Provide the (x, y) coordinate of the cell's center where the given text is located.  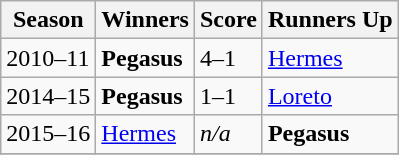
Runners Up (330, 20)
Loreto (330, 96)
1–1 (228, 96)
2010–11 (48, 58)
2015–16 (48, 134)
2014–15 (48, 96)
Winners (146, 20)
4–1 (228, 58)
n/a (228, 134)
Season (48, 20)
Score (228, 20)
